For the text-containing cell, return its midpoint in (x, y) coordinate format. 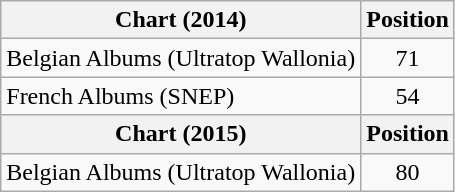
Chart (2014) (181, 20)
French Albums (SNEP) (181, 96)
71 (408, 58)
Chart (2015) (181, 134)
80 (408, 172)
54 (408, 96)
